For the text-containing cell, return its midpoint in [x, y] coordinate format. 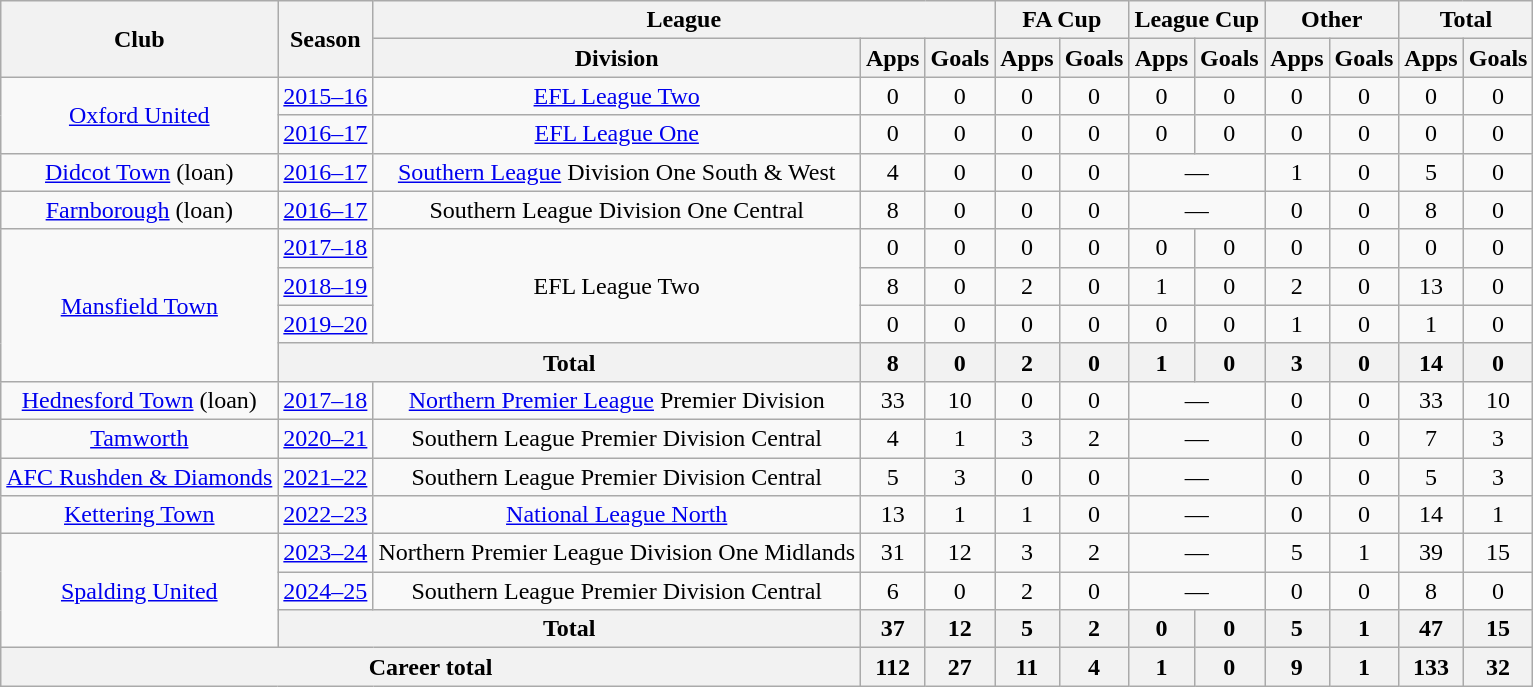
2022–23 [326, 515]
2024–25 [326, 591]
6 [893, 591]
2023–24 [326, 553]
2018–19 [326, 286]
FA Cup [1062, 20]
Didcot Town (loan) [140, 172]
7 [1431, 438]
Season [326, 39]
Southern League Division One South & West [617, 172]
133 [1431, 667]
EFL League One [617, 134]
Kettering Town [140, 515]
Career total [431, 667]
Oxford United [140, 115]
2021–22 [326, 477]
9 [1297, 667]
37 [893, 629]
2020–21 [326, 438]
Farnborough (loan) [140, 210]
League [684, 20]
Northern Premier League Division One Midlands [617, 553]
Spalding United [140, 591]
AFC Rushden & Diamonds [140, 477]
Northern Premier League Premier Division [617, 400]
47 [1431, 629]
Club [140, 39]
2019–20 [326, 324]
Other [1332, 20]
27 [960, 667]
Mansfield Town [140, 305]
11 [1027, 667]
32 [1498, 667]
Southern League Division One Central [617, 210]
National League North [617, 515]
112 [893, 667]
Division [617, 58]
Hednesford Town (loan) [140, 400]
League Cup [1197, 20]
31 [893, 553]
39 [1431, 553]
Tamworth [140, 438]
2015–16 [326, 96]
